Locate the cell with the specified text and output its [X, Y] center coordinate. 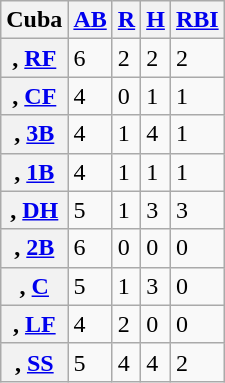
, LF [34, 324]
, RF [34, 58]
AB [90, 20]
, C [34, 286]
H [156, 20]
RBI [197, 20]
, 2B [34, 248]
, 3B [34, 134]
, 1B [34, 172]
R [126, 20]
, CF [34, 96]
, SS [34, 362]
, DH [34, 210]
Cuba [34, 20]
